Return the (x, y) coordinate for the center point of the cell that contains the specified text.  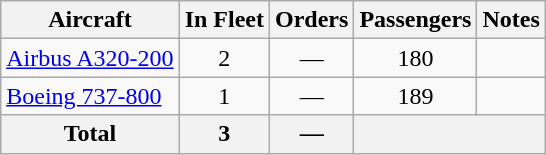
Aircraft (90, 20)
1 (224, 96)
180 (416, 58)
Notes (511, 20)
Airbus A320-200 (90, 58)
Orders (311, 20)
2 (224, 58)
Passengers (416, 20)
Total (90, 134)
Boeing 737-800 (90, 96)
189 (416, 96)
3 (224, 134)
In Fleet (224, 20)
